Return the (x, y) coordinate for the center point of the cell that contains the specified text.  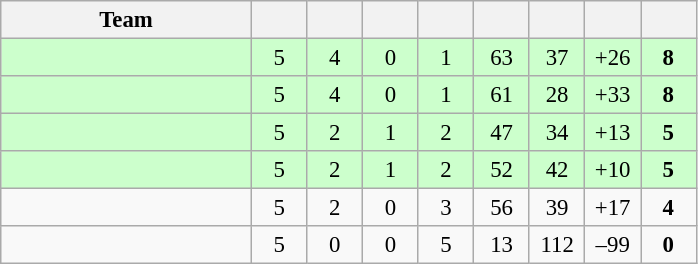
56 (502, 208)
+13 (613, 133)
+10 (613, 170)
112 (557, 245)
52 (502, 170)
61 (502, 95)
28 (557, 95)
+17 (613, 208)
+33 (613, 95)
Team (126, 20)
39 (557, 208)
+26 (613, 58)
47 (502, 133)
42 (557, 170)
–99 (613, 245)
63 (502, 58)
34 (557, 133)
13 (502, 245)
3 (446, 208)
37 (557, 58)
